Find where the given text appears and provide that cell's center as (X, Y) coordinate. 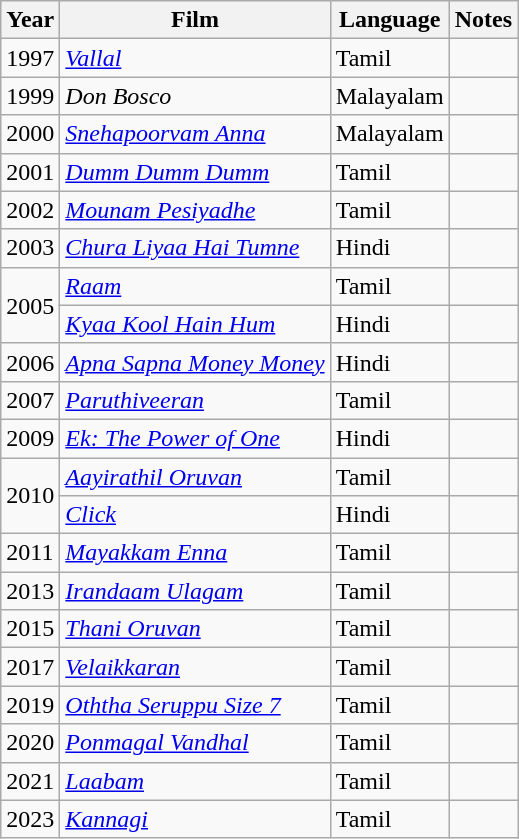
2021 (30, 781)
Paruthiveeran (195, 400)
Ek: The Power of One (195, 438)
Kyaa Kool Hain Hum (195, 324)
2015 (30, 629)
Velaikkaran (195, 667)
2009 (30, 438)
2000 (30, 134)
Snehapoorvam Anna (195, 134)
Ponmagal Vandhal (195, 743)
2011 (30, 553)
2007 (30, 400)
Laabam (195, 781)
Language (390, 20)
Film (195, 20)
Vallal (195, 58)
2003 (30, 248)
Click (195, 515)
1997 (30, 58)
Apna Sapna Money Money (195, 362)
Kannagi (195, 819)
2001 (30, 172)
1999 (30, 96)
2002 (30, 210)
Dumm Dumm Dumm (195, 172)
2019 (30, 705)
2017 (30, 667)
Year (30, 20)
Don Bosco (195, 96)
Mounam Pesiyadhe (195, 210)
2013 (30, 591)
Thani Oruvan (195, 629)
Raam (195, 286)
2006 (30, 362)
2023 (30, 819)
2005 (30, 305)
2020 (30, 743)
2010 (30, 496)
Aayirathil Oruvan (195, 477)
Chura Liyaa Hai Tumne (195, 248)
Oththa Seruppu Size 7 (195, 705)
Irandaam Ulagam (195, 591)
Mayakkam Enna (195, 553)
Notes (483, 20)
